Return (x, y) of the center of cell containing provided text 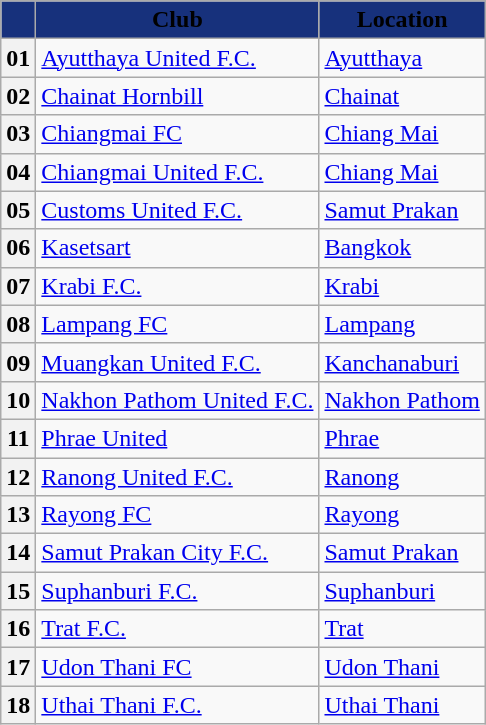
15 (18, 591)
Uthai Thani (402, 705)
14 (18, 553)
Lampang FC (178, 324)
11 (18, 438)
Udon Thani FC (178, 667)
Ayutthaya United F.C. (178, 58)
Samut Prakan City F.C. (178, 553)
Ranong United F.C. (178, 477)
12 (18, 477)
06 (18, 248)
18 (18, 705)
Ranong (402, 477)
04 (18, 172)
Uthai Thani F.C. (178, 705)
Rayong FC (178, 515)
08 (18, 324)
16 (18, 629)
Suphanburi F.C. (178, 591)
02 (18, 96)
Udon Thani (402, 667)
Rayong (402, 515)
Chiangmai United F.C. (178, 172)
Krabi F.C. (178, 286)
Krabi (402, 286)
Trat F.C. (178, 629)
Kasetsart (178, 248)
Location (402, 20)
03 (18, 134)
10 (18, 400)
Kanchanaburi (402, 362)
Muangkan United F.C. (178, 362)
Nakhon Pathom (402, 400)
05 (18, 210)
09 (18, 362)
Chainat (402, 96)
Club (178, 20)
07 (18, 286)
Trat (402, 629)
13 (18, 515)
17 (18, 667)
Phrae (402, 438)
01 (18, 58)
Phrae United (178, 438)
Chainat Hornbill (178, 96)
Customs United F.C. (178, 210)
Bangkok (402, 248)
Nakhon Pathom United F.C. (178, 400)
Suphanburi (402, 591)
Ayutthaya (402, 58)
Chiangmai FC (178, 134)
Lampang (402, 324)
